Provide the [x, y] coordinate of the cell's center where the given text is located.  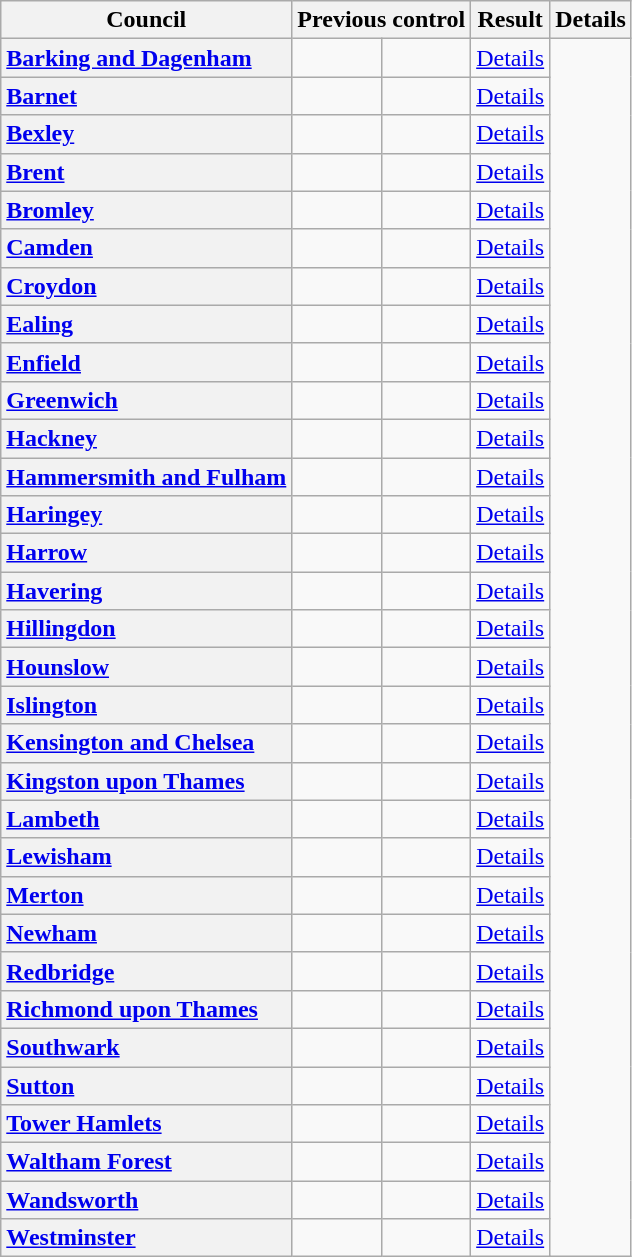
Bexley [146, 134]
Harrow [146, 553]
Merton [146, 895]
Lambeth [146, 819]
Richmond upon Thames [146, 1009]
Kingston upon Thames [146, 781]
Enfield [146, 362]
Westminster [146, 1238]
Wandsworth [146, 1200]
Southwark [146, 1047]
Result [510, 20]
Previous control [382, 20]
Camden [146, 248]
Waltham Forest [146, 1162]
Kensington and Chelsea [146, 743]
Newham [146, 933]
Barnet [146, 96]
Sutton [146, 1085]
Brent [146, 172]
Bromley [146, 210]
Redbridge [146, 971]
Ealing [146, 324]
Tower Hamlets [146, 1124]
Hammersmith and Fulham [146, 477]
Havering [146, 591]
Croydon [146, 286]
Barking and Dagenham [146, 58]
Hillingdon [146, 629]
Hackney [146, 438]
Hounslow [146, 667]
Council [146, 20]
Greenwich [146, 400]
Islington [146, 705]
Lewisham [146, 857]
Haringey [146, 515]
